For the text-containing cell, return its midpoint in [X, Y] coordinate format. 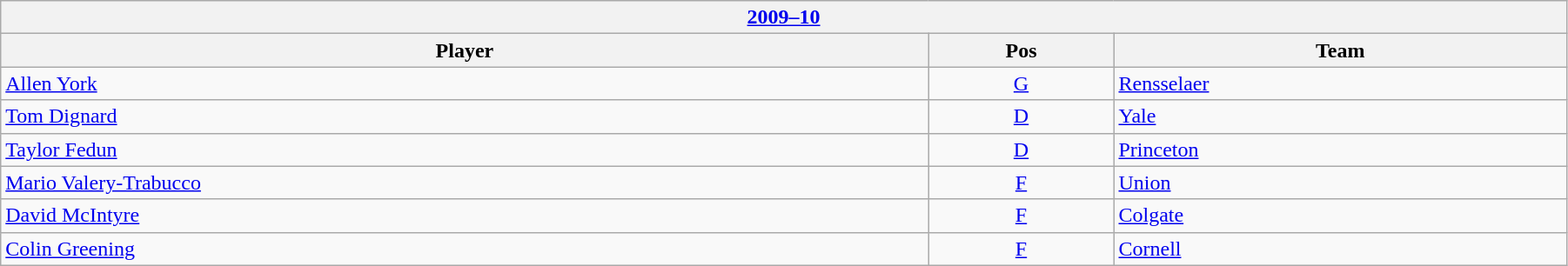
Cornell [1340, 249]
Union [1340, 183]
Mario Valery-Trabucco [465, 183]
Yale [1340, 116]
Allen York [465, 83]
Team [1340, 50]
Colin Greening [465, 249]
Tom Dignard [465, 116]
Pos [1022, 50]
David McIntyre [465, 216]
G [1022, 83]
Taylor Fedun [465, 150]
Princeton [1340, 150]
Colgate [1340, 216]
Rensselaer [1340, 83]
Player [465, 50]
2009–10 [784, 17]
